Pinpoint the cell where the given text exists, returning its [X, Y] midpoint coordinate. 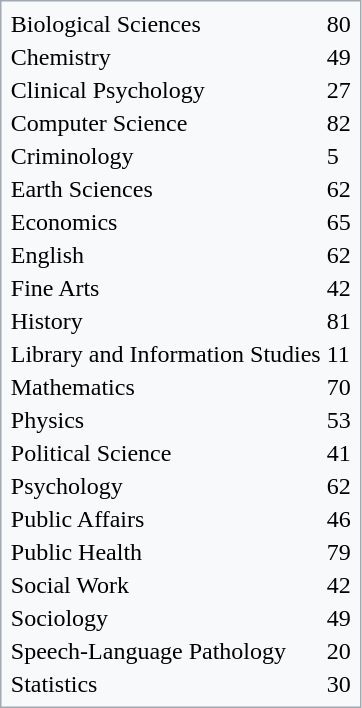
Mathematics [166, 387]
81 [338, 321]
Clinical Psychology [166, 90]
80 [338, 24]
Sociology [166, 618]
History [166, 321]
5 [338, 156]
65 [338, 222]
Speech-Language Pathology [166, 651]
Chemistry [166, 57]
11 [338, 354]
30 [338, 684]
Political Science [166, 453]
Psychology [166, 486]
46 [338, 519]
Library and Information Studies [166, 354]
Criminology [166, 156]
Public Affairs [166, 519]
English [166, 255]
Biological Sciences [166, 24]
Economics [166, 222]
27 [338, 90]
Physics [166, 420]
79 [338, 552]
82 [338, 123]
70 [338, 387]
Fine Arts [166, 288]
20 [338, 651]
Social Work [166, 585]
Earth Sciences [166, 189]
Statistics [166, 684]
Public Health [166, 552]
53 [338, 420]
Computer Science [166, 123]
41 [338, 453]
